Extract the [x, y] coordinate from the center of the cell holding the provided text.  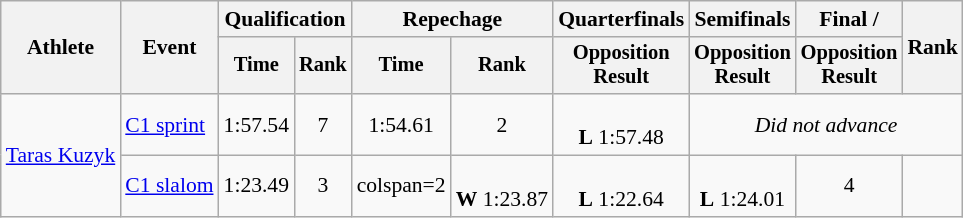
L 1:57.48 [621, 124]
Repechage [453, 19]
colspan=2 [402, 186]
1:57.54 [256, 124]
Event [169, 48]
Did not advance [826, 124]
1:54.61 [402, 124]
W 1:23.87 [502, 186]
Final / [850, 19]
Athlete [61, 48]
Quarterfinals [621, 19]
4 [850, 186]
3 [323, 186]
L 1:24.01 [742, 186]
L 1:22.64 [621, 186]
Taras Kuzyk [61, 155]
2 [502, 124]
C1 sprint [169, 124]
Semifinals [742, 19]
Qualification [286, 19]
7 [323, 124]
C1 slalom [169, 186]
1:23.49 [256, 186]
